Pinpoint the cell where the given text exists, returning its [X, Y] midpoint coordinate. 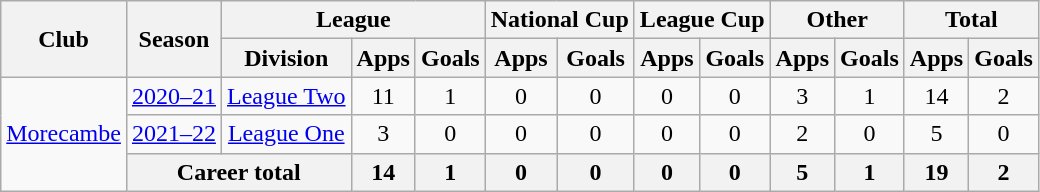
11 [383, 96]
Division [286, 58]
Total [971, 20]
National Cup [560, 20]
Club [64, 39]
League One [286, 134]
19 [936, 172]
Career total [238, 172]
League [353, 20]
2021–22 [174, 134]
League Two [286, 96]
Season [174, 39]
League Cup [702, 20]
2020–21 [174, 96]
Morecambe [64, 134]
Other [837, 20]
